Search for the cell housing the specified text and yield its [x, y] center coordinate. 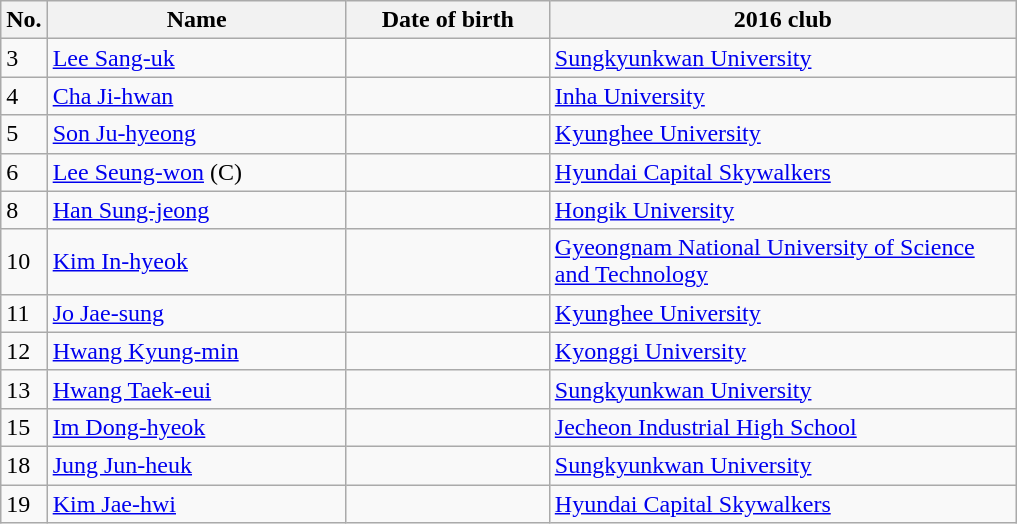
Lee Seung-won (C) [196, 172]
Hwang Taek-eui [196, 389]
2016 club [782, 20]
Name [196, 20]
Cha Ji-hwan [196, 96]
Kyonggi University [782, 351]
3 [24, 58]
Lee Sang-uk [196, 58]
18 [24, 465]
Son Ju-hyeong [196, 134]
No. [24, 20]
Im Dong-hyeok [196, 427]
Date of birth [448, 20]
12 [24, 351]
Hongik University [782, 210]
Kim Jae-hwi [196, 503]
Jung Jun-heuk [196, 465]
10 [24, 262]
Kim In-hyeok [196, 262]
Gyeongnam National University of Science and Technology [782, 262]
8 [24, 210]
Hwang Kyung-min [196, 351]
19 [24, 503]
11 [24, 313]
6 [24, 172]
Jecheon Industrial High School [782, 427]
Jo Jae-sung [196, 313]
13 [24, 389]
Han Sung-jeong [196, 210]
5 [24, 134]
15 [24, 427]
Inha University [782, 96]
4 [24, 96]
